Return the [x, y] coordinate for the center point of the cell that contains the specified text.  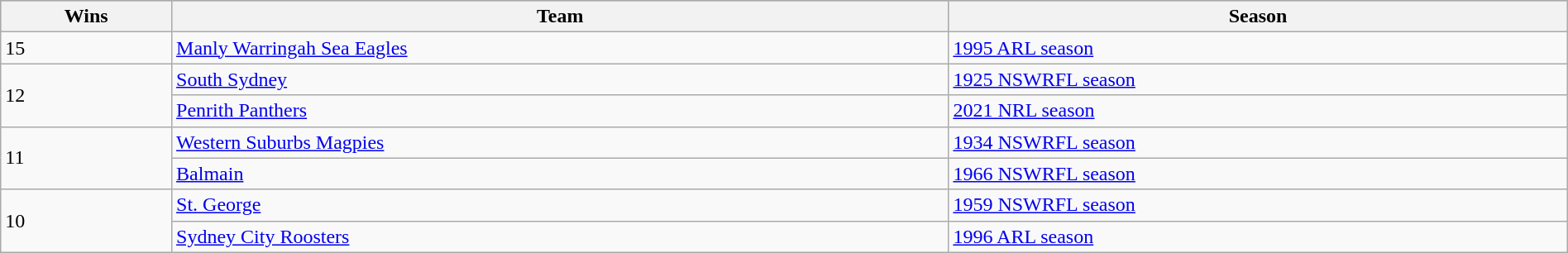
1995 ARL season [1258, 48]
Penrith Panthers [561, 111]
1966 NSWRFL season [1258, 174]
10 [86, 221]
Season [1258, 17]
1996 ARL season [1258, 236]
15 [86, 48]
South Sydney [561, 79]
Sydney City Roosters [561, 236]
Wins [86, 17]
1925 NSWRFL season [1258, 79]
11 [86, 158]
1959 NSWRFL season [1258, 205]
Team [561, 17]
St. George [561, 205]
Western Suburbs Magpies [561, 142]
Manly Warringah Sea Eagles [561, 48]
12 [86, 95]
Balmain [561, 174]
1934 NSWRFL season [1258, 142]
2021 NRL season [1258, 111]
